For the text-containing cell, return its midpoint in [X, Y] coordinate format. 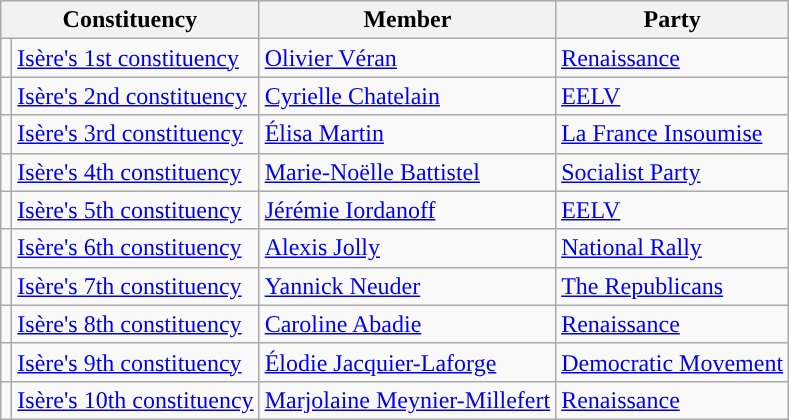
Élisa Martin [407, 134]
Caroline Abadie [407, 324]
Olivier Véran [407, 58]
Isère's 5th constituency [136, 210]
National Rally [672, 248]
Constituency [130, 20]
Member [407, 20]
Marie-Noëlle Battistel [407, 172]
Socialist Party [672, 172]
The Republicans [672, 286]
Isère's 2nd constituency [136, 96]
La France Insoumise [672, 134]
Cyrielle Chatelain [407, 96]
Isère's 8th constituency [136, 324]
Isère's 4th constituency [136, 172]
Alexis Jolly [407, 248]
Isère's 6th constituency [136, 248]
Isère's 7th constituency [136, 286]
Party [672, 20]
Marjolaine Meynier-Millefert [407, 400]
Isère's 10th constituency [136, 400]
Isère's 3rd constituency [136, 134]
Democratic Movement [672, 362]
Élodie Jacquier-Laforge [407, 362]
Jérémie Iordanoff [407, 210]
Isère's 1st constituency [136, 58]
Yannick Neuder [407, 286]
Isère's 9th constituency [136, 362]
